Detect which cell encompasses the target text, then output its [X, Y] center coordinate. 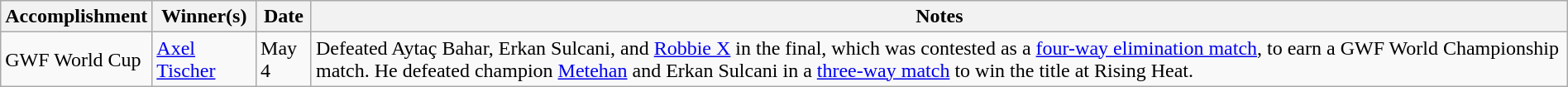
May 4 [284, 60]
Winner(s) [204, 17]
Accomplishment [76, 17]
GWF World Cup [76, 60]
Axel Tischer [204, 60]
Notes [939, 17]
Date [284, 17]
